Determine the (X, Y) coordinate at the center of the cell enclosing the given text.  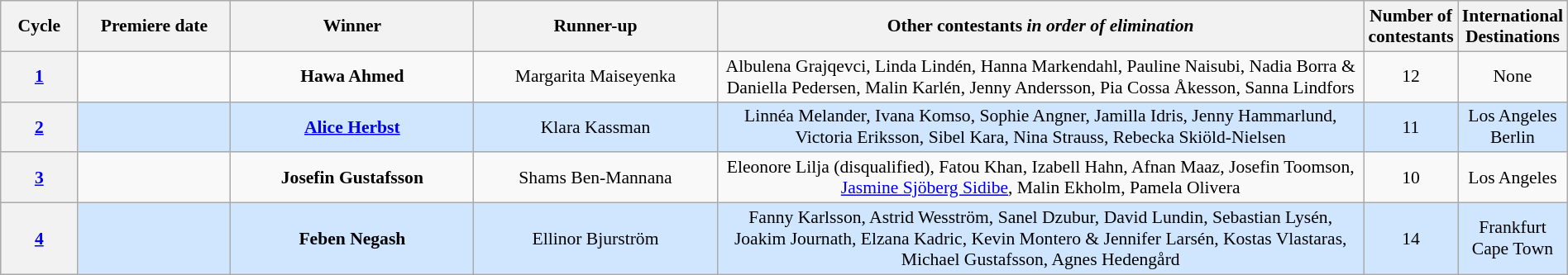
Premiere date (154, 26)
10 (1411, 178)
FrankfurtCape Town (1513, 239)
3 (40, 178)
12 (1411, 76)
Winner (352, 26)
1 (40, 76)
Ellinor Bjurström (595, 239)
Other contestants in order of elimination (1040, 26)
Los AngelesBerlin (1513, 127)
Shams Ben-Mannana (595, 178)
Linnéa Melander, Ivana Komso, Sophie Angner, Jamilla Idris, Jenny Hammarlund, Victoria Eriksson, Sibel Kara, Nina Strauss, Rebecka Skiöld-Nielsen (1040, 127)
Eleonore Lilja (disqualified), Fatou Khan, Izabell Hahn, Afnan Maaz, Josefin Toomson, Jasmine Sjöberg Sidibe, Malin Ekholm, Pamela Olivera (1040, 178)
Runner-up (595, 26)
14 (1411, 239)
Los Angeles (1513, 178)
Cycle (40, 26)
Alice Herbst (352, 127)
4 (40, 239)
None (1513, 76)
Number of contestants (1411, 26)
Feben Negash (352, 239)
International Destinations (1513, 26)
Josefin Gustafsson (352, 178)
Margarita Maiseyenka (595, 76)
2 (40, 127)
Hawa Ahmed (352, 76)
Klara Kassman (595, 127)
11 (1411, 127)
